Scan for the cell matching the given text and deliver its [X, Y] coordinate at center. 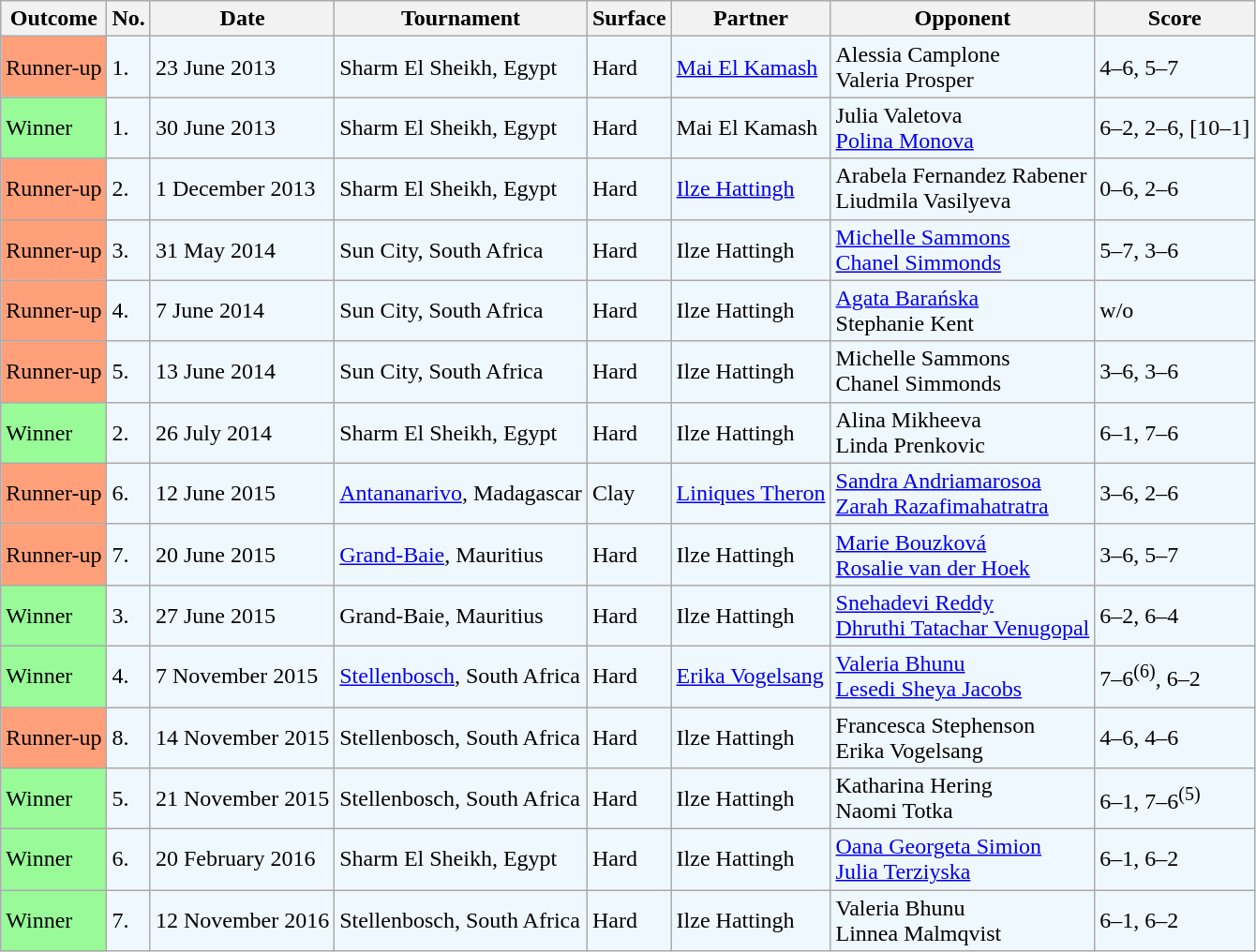
Agata Barańska Stephanie Kent [963, 311]
Outcome [54, 19]
26 July 2014 [242, 433]
Partner [751, 19]
Erika Vogelsang [751, 677]
7 June 2014 [242, 311]
4–6, 5–7 [1175, 67]
3–6, 3–6 [1175, 371]
6–2, 6–4 [1175, 615]
Liniques Theron [751, 493]
14 November 2015 [242, 736]
Snehadevi Reddy Dhruthi Tatachar Venugopal [963, 615]
7 November 2015 [242, 677]
Katharina Hering Naomi Totka [963, 798]
12 June 2015 [242, 493]
Opponent [963, 19]
31 May 2014 [242, 249]
6–1, 7–6 [1175, 433]
3–6, 2–6 [1175, 493]
27 June 2015 [242, 615]
21 November 2015 [242, 798]
Surface [629, 19]
0–6, 2–6 [1175, 189]
1 December 2013 [242, 189]
30 June 2013 [242, 127]
6–2, 2–6, [10–1] [1175, 127]
13 June 2014 [242, 371]
Valeria Bhunu Lesedi Sheya Jacobs [963, 677]
Antananarivo, Madagascar [461, 493]
Clay [629, 493]
Sandra Andriamarosoa Zarah Razafimahatratra [963, 493]
Tournament [461, 19]
Arabela Fernandez Rabener Liudmila Vasilyeva [963, 189]
3–6, 5–7 [1175, 555]
Oana Georgeta Simion Julia Terziyska [963, 860]
20 February 2016 [242, 860]
Valeria Bhunu Linnea Malmqvist [963, 920]
Alessia Camplone Valeria Prosper [963, 67]
Francesca Stephenson Erika Vogelsang [963, 736]
Julia Valetova Polina Monova [963, 127]
7–6(6), 6–2 [1175, 677]
Date [242, 19]
20 June 2015 [242, 555]
8. [128, 736]
w/o [1175, 311]
Score [1175, 19]
Alina Mikheeva Linda Prenkovic [963, 433]
Marie Bouzková Rosalie van der Hoek [963, 555]
4–6, 4–6 [1175, 736]
12 November 2016 [242, 920]
6–1, 7–6(5) [1175, 798]
23 June 2013 [242, 67]
No. [128, 19]
5–7, 3–6 [1175, 249]
